From the cell containing the given text, extract its center point as [X, Y] coordinate. 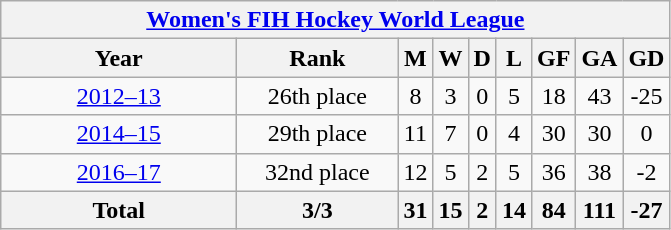
12 [416, 172]
32nd place [318, 172]
Total [119, 210]
15 [450, 210]
GD [646, 58]
3 [450, 96]
2014–15 [119, 134]
2016–17 [119, 172]
Women's FIH Hockey World League [336, 20]
43 [600, 96]
7 [450, 134]
31 [416, 210]
3/3 [318, 210]
-25 [646, 96]
GF [553, 58]
84 [553, 210]
D [482, 58]
W [450, 58]
GA [600, 58]
Rank [318, 58]
M [416, 58]
111 [600, 210]
18 [553, 96]
Year [119, 58]
11 [416, 134]
38 [600, 172]
8 [416, 96]
29th place [318, 134]
2012–13 [119, 96]
L [514, 58]
-27 [646, 210]
36 [553, 172]
14 [514, 210]
4 [514, 134]
26th place [318, 96]
-2 [646, 172]
